Extract the [X, Y] coordinate from the center of the cell holding the provided text.  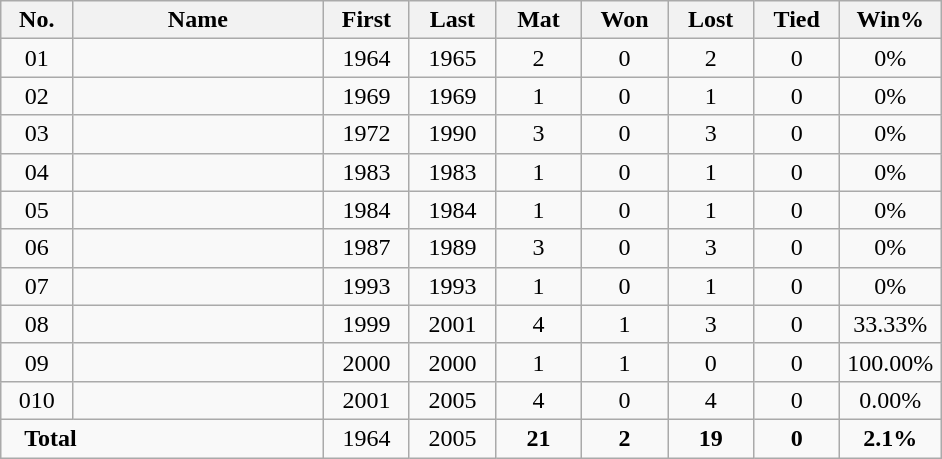
06 [36, 248]
03 [36, 134]
07 [36, 286]
Win% [890, 20]
1972 [366, 134]
Tied [797, 20]
Won [625, 20]
100.00% [890, 362]
2.1% [890, 438]
Mat [538, 20]
Name [198, 20]
33.33% [890, 324]
1965 [452, 58]
08 [36, 324]
010 [36, 400]
Total [162, 438]
1999 [366, 324]
1989 [452, 248]
09 [36, 362]
01 [36, 58]
Last [452, 20]
Lost [711, 20]
04 [36, 172]
1987 [366, 248]
1990 [452, 134]
0.00% [890, 400]
No. [36, 20]
19 [711, 438]
First [366, 20]
02 [36, 96]
05 [36, 210]
21 [538, 438]
